Output the (X, Y) coordinate of the center of the cell containing the given text.  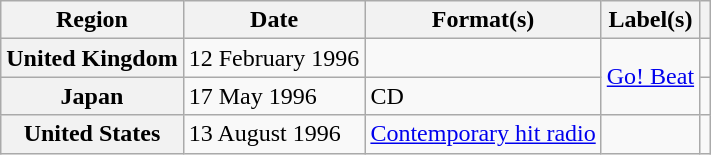
Format(s) (483, 20)
Contemporary hit radio (483, 134)
13 August 1996 (274, 134)
Region (92, 20)
17 May 1996 (274, 96)
CD (483, 96)
Label(s) (650, 20)
United States (92, 134)
United Kingdom (92, 58)
Go! Beat (650, 77)
Date (274, 20)
Japan (92, 96)
12 February 1996 (274, 58)
